For the text-containing cell, return its midpoint in [x, y] coordinate format. 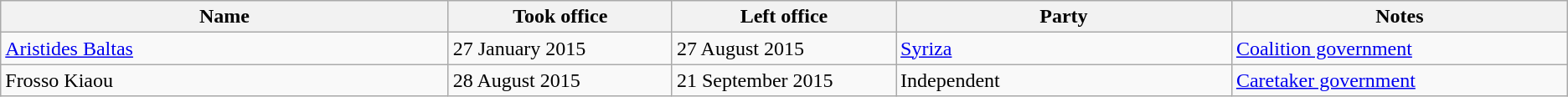
Notes [1399, 17]
Syriza [1064, 48]
27 August 2015 [784, 48]
Party [1064, 17]
Name [224, 17]
Took office [560, 17]
Left office [784, 17]
Caretaker government [1399, 80]
Coalition government [1399, 48]
Aristides Baltas [224, 48]
27 January 2015 [560, 48]
28 August 2015 [560, 80]
21 September 2015 [784, 80]
Independent [1064, 80]
Frosso Kiaou [224, 80]
